Pinpoint the cell where the given text exists, returning its (X, Y) midpoint coordinate. 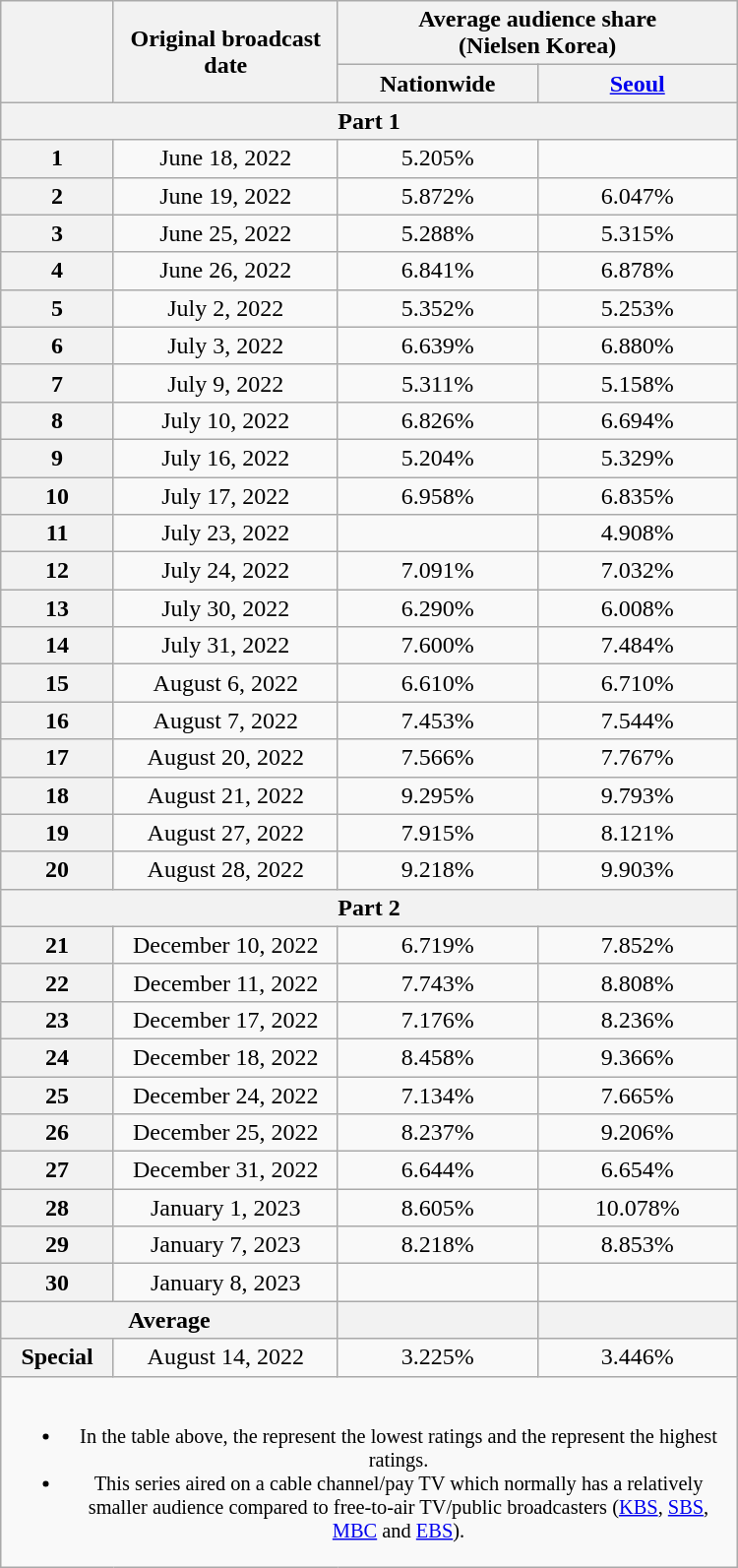
3.225% (437, 1357)
20 (57, 870)
July 10, 2022 (225, 420)
June 25, 2022 (225, 233)
5.205% (437, 158)
10.078% (638, 1208)
6.878% (638, 271)
28 (57, 1208)
9.206% (638, 1133)
15 (57, 683)
6.654% (638, 1170)
July 24, 2022 (225, 571)
Nationwide (437, 84)
5.352% (437, 308)
July 16, 2022 (225, 458)
June 19, 2022 (225, 196)
14 (57, 646)
6.644% (437, 1170)
6.841% (437, 271)
6.880% (638, 345)
Average audience share(Nielsen Korea) (537, 33)
8.237% (437, 1133)
June 18, 2022 (225, 158)
9.218% (437, 870)
27 (57, 1170)
January 1, 2023 (225, 1208)
3 (57, 233)
30 (57, 1283)
3.446% (638, 1357)
1 (57, 158)
6.694% (638, 420)
July 30, 2022 (225, 608)
December 18, 2022 (225, 1057)
August 27, 2022 (225, 833)
August 28, 2022 (225, 870)
January 8, 2023 (225, 1283)
June 26, 2022 (225, 271)
6.826% (437, 420)
January 7, 2023 (225, 1245)
7.566% (437, 758)
7.767% (638, 758)
6.610% (437, 683)
9.366% (638, 1057)
6.719% (437, 945)
December 25, 2022 (225, 1133)
17 (57, 758)
26 (57, 1133)
8 (57, 420)
December 11, 2022 (225, 982)
22 (57, 982)
7.544% (638, 721)
5.204% (437, 458)
July 2, 2022 (225, 308)
23 (57, 1020)
8.121% (638, 833)
19 (57, 833)
18 (57, 795)
July 3, 2022 (225, 345)
24 (57, 1057)
6.835% (638, 495)
8.605% (437, 1208)
7 (57, 383)
July 31, 2022 (225, 646)
8.808% (638, 982)
25 (57, 1096)
7.134% (437, 1096)
August 6, 2022 (225, 683)
August 7, 2022 (225, 721)
12 (57, 571)
9.295% (437, 795)
6 (57, 345)
7.852% (638, 945)
9 (57, 458)
4.908% (638, 533)
Part 2 (369, 908)
August 14, 2022 (225, 1357)
8.458% (437, 1057)
July 9, 2022 (225, 383)
2 (57, 196)
10 (57, 495)
Part 1 (369, 121)
6.008% (638, 608)
December 24, 2022 (225, 1096)
9.793% (638, 795)
7.665% (638, 1096)
5.329% (638, 458)
5.288% (437, 233)
6.958% (437, 495)
December 10, 2022 (225, 945)
11 (57, 533)
7.453% (437, 721)
7.915% (437, 833)
7.600% (437, 646)
4 (57, 271)
7.743% (437, 982)
5.872% (437, 196)
5 (57, 308)
August 21, 2022 (225, 795)
July 17, 2022 (225, 495)
29 (57, 1245)
July 23, 2022 (225, 533)
21 (57, 945)
8.236% (638, 1020)
5.315% (638, 233)
5.158% (638, 383)
5.253% (638, 308)
6.047% (638, 196)
7.176% (437, 1020)
August 20, 2022 (225, 758)
16 (57, 721)
December 17, 2022 (225, 1020)
7.484% (638, 646)
Average (169, 1320)
9.903% (638, 870)
Seoul (638, 84)
5.311% (437, 383)
December 31, 2022 (225, 1170)
7.032% (638, 571)
8.218% (437, 1245)
7.091% (437, 571)
8.853% (638, 1245)
6.290% (437, 608)
13 (57, 608)
6.710% (638, 683)
Special (57, 1357)
6.639% (437, 345)
Original broadcast date (225, 51)
